Return the (x, y) coordinate for the center point of the cell that contains the specified text.  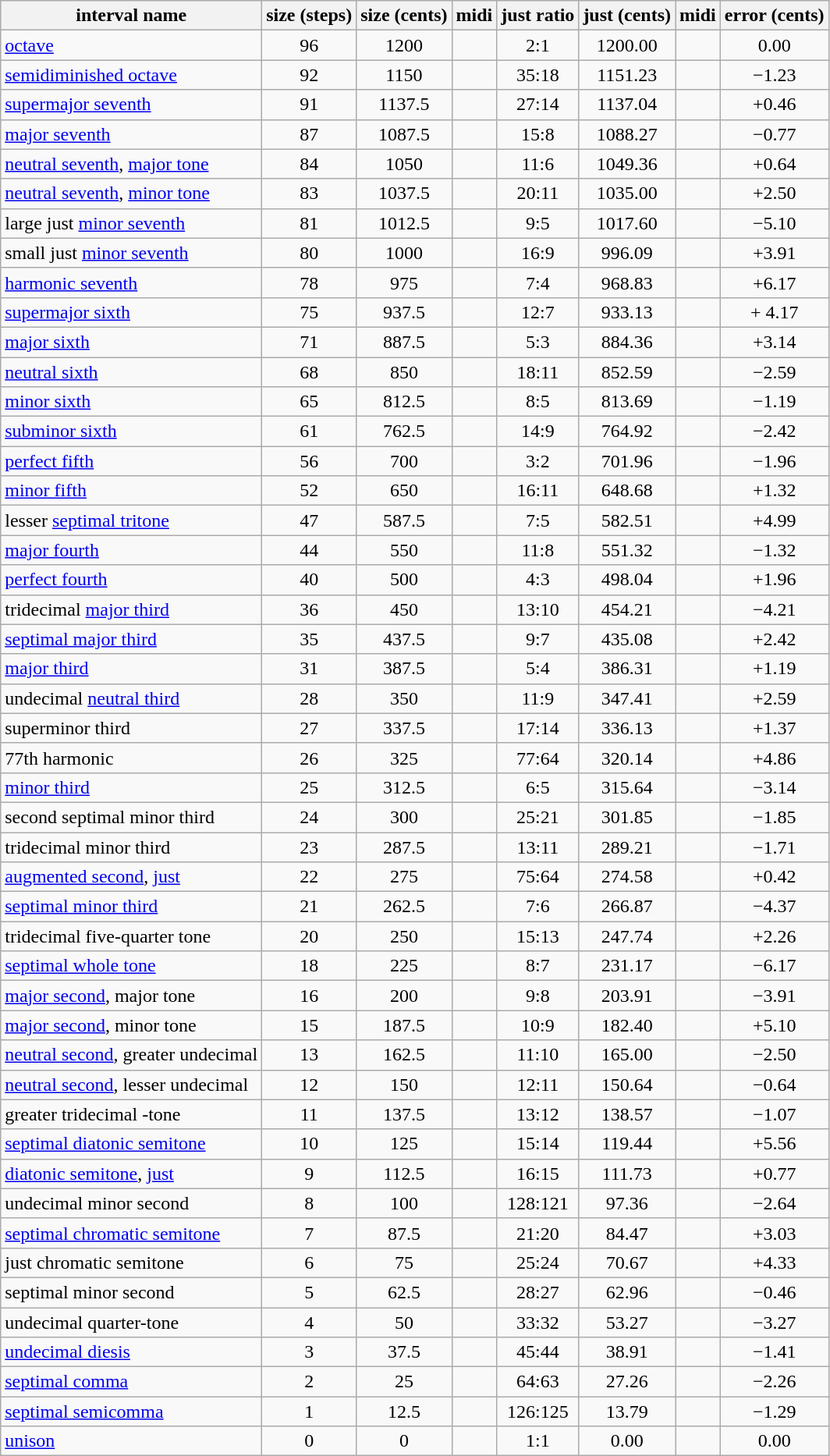
just chromatic semitone (131, 1262)
62.96 (627, 1292)
337.5 (404, 728)
1200.00 (627, 45)
231.17 (627, 966)
75:64 (538, 877)
551.32 (627, 550)
47 (309, 520)
1049.36 (627, 164)
17:14 (538, 728)
perfect fifth (131, 461)
18 (309, 966)
+6.17 (774, 282)
−2.59 (774, 372)
91 (309, 105)
9:5 (538, 223)
+1.32 (774, 491)
350 (404, 698)
14:9 (538, 431)
812.5 (404, 402)
−0.46 (774, 1292)
23 (309, 847)
−1.96 (774, 461)
neutral second, greater undecimal (131, 1055)
3 (309, 1352)
major fourth (131, 550)
2:1 (538, 45)
336.13 (627, 728)
64:63 (538, 1382)
1137.5 (404, 105)
+3.91 (774, 253)
24 (309, 817)
+2.42 (774, 639)
−1.85 (774, 817)
65 (309, 402)
+0.42 (774, 877)
+ 4.17 (774, 312)
neutral sixth (131, 372)
62.5 (404, 1292)
semidiminished octave (131, 75)
112.5 (404, 1174)
813.69 (627, 402)
+5.56 (774, 1144)
138.57 (627, 1114)
minor sixth (131, 402)
9:7 (538, 639)
61 (309, 431)
+1.96 (774, 580)
7:6 (538, 907)
200 (404, 996)
6:5 (538, 787)
289.21 (627, 847)
5:4 (538, 669)
1017.60 (627, 223)
−1.41 (774, 1352)
25:24 (538, 1262)
+2.59 (774, 698)
+4.33 (774, 1262)
−1.29 (774, 1412)
minor fifth (131, 491)
437.5 (404, 639)
+1.37 (774, 728)
septimal diatonic semitone (131, 1144)
84.47 (627, 1233)
major seventh (131, 134)
+2.50 (774, 194)
+2.26 (774, 936)
150 (404, 1085)
−1.23 (774, 75)
31 (309, 669)
error (cents) (774, 16)
387.5 (404, 669)
37.5 (404, 1352)
−1.71 (774, 847)
11 (309, 1114)
5:3 (538, 342)
68 (309, 372)
septimal minor third (131, 907)
35 (309, 639)
20 (309, 936)
1150 (404, 75)
neutral seventh, minor tone (131, 194)
77th harmonic (131, 758)
−3.91 (774, 996)
−4.21 (774, 609)
septimal minor second (131, 1292)
52 (309, 491)
+5.10 (774, 1025)
498.04 (627, 580)
subminor sixth (131, 431)
83 (309, 194)
125 (404, 1144)
762.5 (404, 431)
15 (309, 1025)
1 (309, 1412)
1000 (404, 253)
interval name (131, 16)
275 (404, 877)
−2.42 (774, 431)
648.68 (627, 491)
−3.14 (774, 787)
25:21 (538, 817)
887.5 (404, 342)
undecimal neutral third (131, 698)
247.74 (627, 936)
80 (309, 253)
126:125 (538, 1412)
large just minor seventh (131, 223)
7:4 (538, 282)
764.92 (627, 431)
11:10 (538, 1055)
975 (404, 282)
18:11 (538, 372)
13 (309, 1055)
greater tridecimal -tone (131, 1114)
+0.64 (774, 164)
53.27 (627, 1323)
+4.99 (774, 520)
−0.77 (774, 134)
87 (309, 134)
4 (309, 1323)
312.5 (404, 787)
28:27 (538, 1292)
tridecimal minor third (131, 847)
266.87 (627, 907)
50 (404, 1323)
137.5 (404, 1114)
−4.37 (774, 907)
just ratio (538, 16)
+0.77 (774, 1174)
300 (404, 817)
13:12 (538, 1114)
15:14 (538, 1144)
small just minor seventh (131, 253)
lesser septimal tritone (131, 520)
450 (404, 609)
perfect fourth (131, 580)
septimal major third (131, 639)
superminor third (131, 728)
150.64 (627, 1085)
−2.50 (774, 1055)
1037.5 (404, 194)
1151.23 (627, 75)
+3.03 (774, 1233)
−5.10 (774, 223)
second septimal minor third (131, 817)
11:8 (538, 550)
13:10 (538, 609)
162.5 (404, 1055)
1137.04 (627, 105)
182.40 (627, 1025)
500 (404, 580)
tridecimal major third (131, 609)
33:32 (538, 1323)
26 (309, 758)
10 (309, 1144)
100 (404, 1203)
28 (309, 698)
111.73 (627, 1174)
1050 (404, 164)
1035.00 (627, 194)
8:5 (538, 402)
−3.27 (774, 1323)
274.58 (627, 877)
27 (309, 728)
582.51 (627, 520)
36 (309, 609)
550 (404, 550)
13:11 (538, 847)
165.00 (627, 1055)
225 (404, 966)
96 (309, 45)
850 (404, 372)
56 (309, 461)
6 (309, 1262)
3:2 (538, 461)
15:13 (538, 936)
undecimal quarter-tone (131, 1323)
size (cents) (404, 16)
8 (309, 1203)
harmonic seventh (131, 282)
+0.46 (774, 105)
major second, major tone (131, 996)
45:44 (538, 1352)
187.5 (404, 1025)
262.5 (404, 907)
size (steps) (309, 16)
4:3 (538, 580)
97.36 (627, 1203)
neutral second, lesser undecimal (131, 1085)
27.26 (627, 1382)
12:7 (538, 312)
71 (309, 342)
700 (404, 461)
12 (309, 1085)
15:8 (538, 134)
22 (309, 877)
92 (309, 75)
augmented second, just (131, 877)
septimal comma (131, 1382)
937.5 (404, 312)
−1.07 (774, 1114)
386.31 (627, 669)
major third (131, 669)
−1.19 (774, 402)
supermajor seventh (131, 105)
1200 (404, 45)
1087.5 (404, 134)
20:11 (538, 194)
+1.19 (774, 669)
+3.14 (774, 342)
119.44 (627, 1144)
13.79 (627, 1412)
9:8 (538, 996)
major sixth (131, 342)
neutral seventh, major tone (131, 164)
octave (131, 45)
12.5 (404, 1412)
7:5 (538, 520)
884.36 (627, 342)
325 (404, 758)
7 (309, 1233)
347.41 (627, 698)
just (cents) (627, 16)
250 (404, 936)
septimal chromatic semitone (131, 1233)
−2.64 (774, 1203)
996.09 (627, 253)
40 (309, 580)
84 (309, 164)
701.96 (627, 461)
77:64 (538, 758)
44 (309, 550)
−0.64 (774, 1085)
−1.32 (774, 550)
+4.86 (774, 758)
16:15 (538, 1174)
10:9 (538, 1025)
diatonic semitone, just (131, 1174)
2 (309, 1382)
16 (309, 996)
unison (131, 1441)
major second, minor tone (131, 1025)
septimal semicomma (131, 1412)
128:121 (538, 1203)
287.5 (404, 847)
78 (309, 282)
70.67 (627, 1262)
−2.26 (774, 1382)
203.91 (627, 996)
587.5 (404, 520)
16:9 (538, 253)
16:11 (538, 491)
320.14 (627, 758)
tridecimal five-quarter tone (131, 936)
301.85 (627, 817)
21 (309, 907)
−6.17 (774, 966)
38.91 (627, 1352)
852.59 (627, 372)
11:6 (538, 164)
21:20 (538, 1233)
undecimal minor second (131, 1203)
968.83 (627, 282)
5 (309, 1292)
supermajor sixth (131, 312)
minor third (131, 787)
650 (404, 491)
undecimal diesis (131, 1352)
1088.27 (627, 134)
1:1 (538, 1441)
435.08 (627, 639)
septimal whole tone (131, 966)
27:14 (538, 105)
454.21 (627, 609)
8:7 (538, 966)
1012.5 (404, 223)
933.13 (627, 312)
35:18 (538, 75)
12:11 (538, 1085)
81 (309, 223)
87.5 (404, 1233)
9 (309, 1174)
11:9 (538, 698)
315.64 (627, 787)
